For the text-containing cell, return its midpoint in [X, Y] coordinate format. 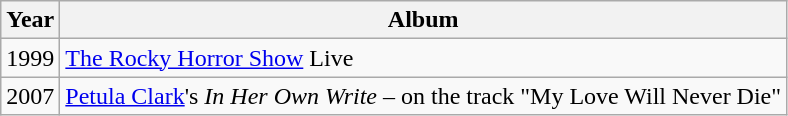
Petula Clark's In Her Own Write – on the track "My Love Will Never Die" [424, 96]
1999 [30, 58]
Year [30, 20]
2007 [30, 96]
Album [424, 20]
The Rocky Horror Show Live [424, 58]
